Determine the [x, y] coordinate at the center of the cell enclosing the given text.  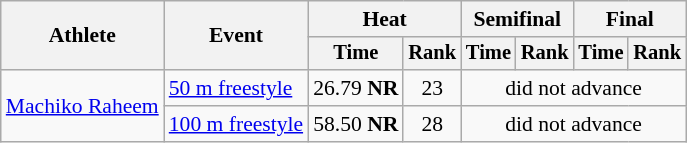
Athlete [82, 36]
Final [630, 19]
Heat [384, 19]
26.79 NR [356, 88]
Machiko Raheem [82, 106]
28 [432, 124]
23 [432, 88]
100 m freestyle [236, 124]
Semifinal [517, 19]
58.50 NR [356, 124]
50 m freestyle [236, 88]
Event [236, 36]
